Provide the (x, y) coordinate of the cell's center where the given text is located.  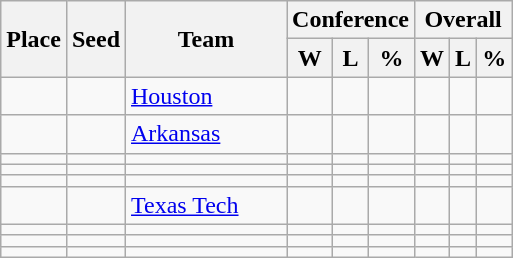
Seed (96, 39)
Overall (462, 20)
Texas Tech (206, 205)
Conference (351, 20)
Arkansas (206, 134)
Houston (206, 96)
Team (206, 39)
Place (34, 39)
